Return [x, y] of the center of cell containing provided text 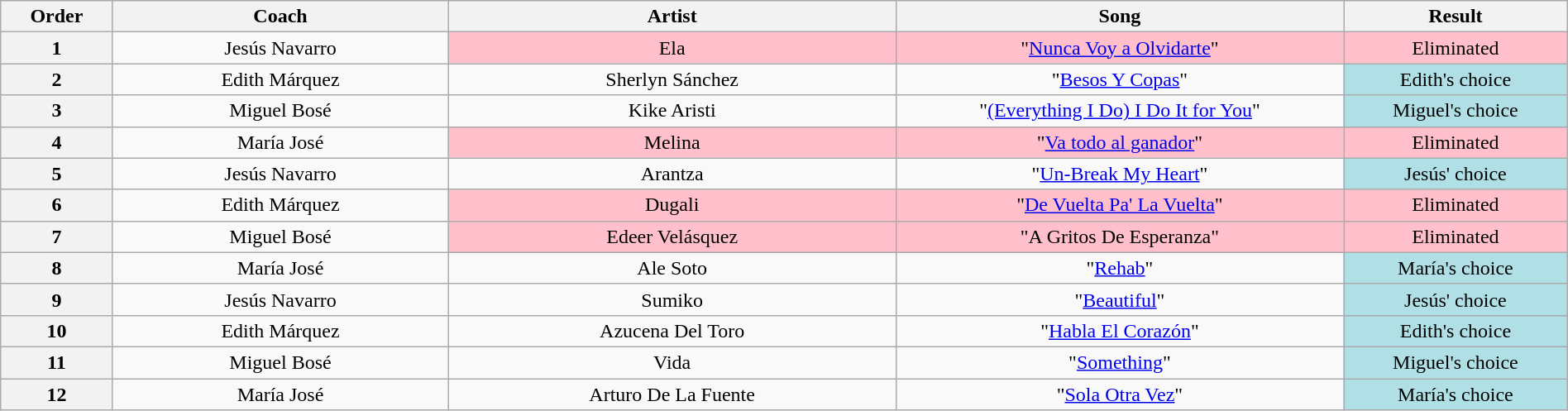
4 [56, 142]
"Beautiful" [1120, 299]
10 [56, 331]
"Un-Break My Heart" [1120, 174]
Ela [672, 48]
"Something" [1120, 362]
Azucena Del Toro [672, 331]
7 [56, 237]
3 [56, 111]
2 [56, 79]
Order [56, 17]
12 [56, 394]
Dugali [672, 205]
"Sola Otra Vez" [1120, 394]
Melina [672, 142]
Edeer Velásquez [672, 237]
"Va todo al ganador" [1120, 142]
Ale Soto [672, 268]
"Besos Y Copas" [1120, 79]
Arantza [672, 174]
Arturo De La Fuente [672, 394]
"De Vuelta Pa' La Vuelta" [1120, 205]
Song [1120, 17]
11 [56, 362]
"(Everything I Do) I Do It for You" [1120, 111]
Sherlyn Sánchez [672, 79]
9 [56, 299]
"A Gritos De Esperanza" [1120, 237]
Result [1456, 17]
8 [56, 268]
"Habla El Corazón" [1120, 331]
6 [56, 205]
Kike Aristi [672, 111]
"Rehab" [1120, 268]
Sumiko [672, 299]
Vida [672, 362]
Artist [672, 17]
1 [56, 48]
Coach [280, 17]
5 [56, 174]
"Nunca Voy a Olvidarte" [1120, 48]
